Pinpoint the cell where the given text exists, returning its (x, y) midpoint coordinate. 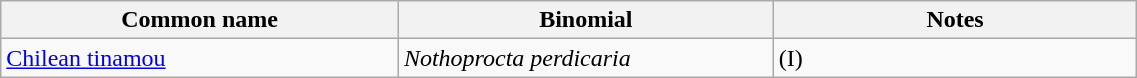
Nothoprocta perdicaria (586, 58)
Binomial (586, 20)
Chilean tinamou (200, 58)
Common name (200, 20)
Notes (955, 20)
(I) (955, 58)
